Detect which cell encompasses the target text, then output its [X, Y] center coordinate. 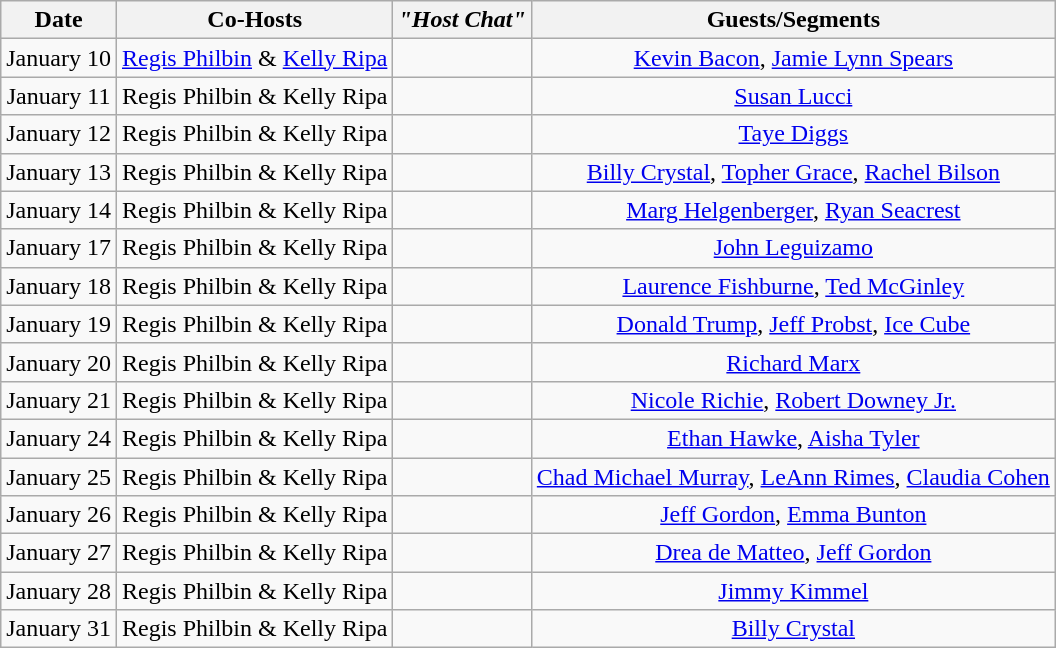
"Host Chat" [462, 20]
Ethan Hawke, Aisha Tyler [793, 438]
January 26 [59, 515]
John Leguizamo [793, 248]
January 25 [59, 477]
January 21 [59, 400]
January 20 [59, 362]
Jimmy Kimmel [793, 591]
Nicole Richie, Robert Downey Jr. [793, 400]
Billy Crystal, Topher Grace, Rachel Bilson [793, 172]
Chad Michael Murray, LeAnn Rimes, Claudia Cohen [793, 477]
Co-Hosts [254, 20]
January 11 [59, 96]
January 10 [59, 58]
January 19 [59, 324]
Kevin Bacon, Jamie Lynn Spears [793, 58]
January 12 [59, 134]
January 27 [59, 553]
January 28 [59, 591]
January 17 [59, 248]
January 18 [59, 286]
Billy Crystal [793, 629]
Susan Lucci [793, 96]
Marg Helgenberger, Ryan Seacrest [793, 210]
Guests/Segments [793, 20]
Laurence Fishburne, Ted McGinley [793, 286]
Drea de Matteo, Jeff Gordon [793, 553]
January 14 [59, 210]
January 13 [59, 172]
January 31 [59, 629]
Date [59, 20]
Taye Diggs [793, 134]
January 24 [59, 438]
Richard Marx [793, 362]
Donald Trump, Jeff Probst, Ice Cube [793, 324]
Jeff Gordon, Emma Bunton [793, 515]
